Output the (x, y) coordinate of the center of the cell containing the given text.  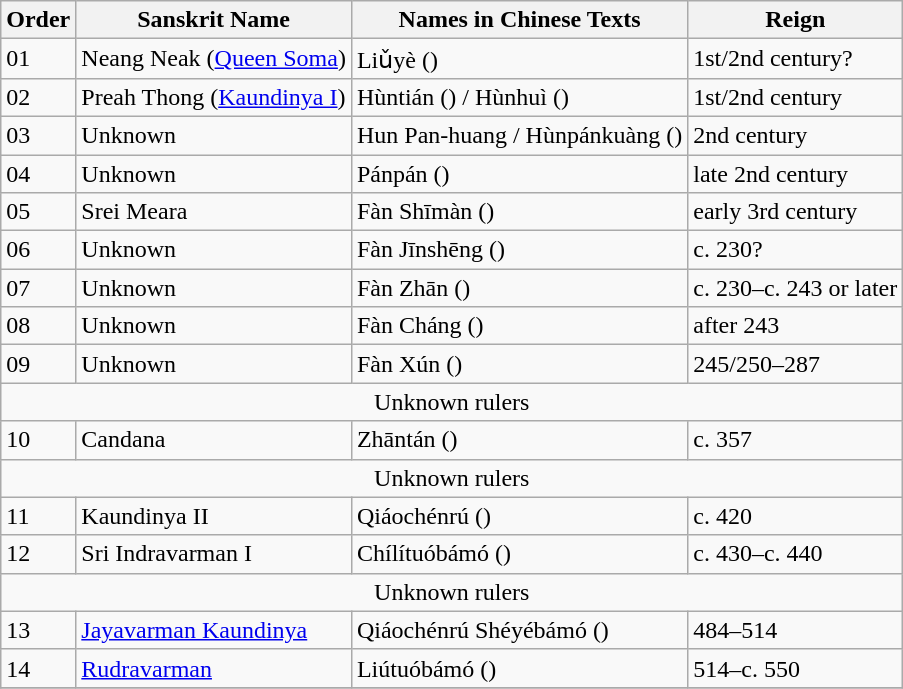
Qiáochénrú Shéyébámó () (519, 630)
Sri Indravarman I (214, 554)
Fàn Shīmàn () (519, 212)
514–c. 550 (796, 668)
Hun Pan-huang / Hùnpánkuàng () (519, 135)
c. 230? (796, 250)
05 (38, 212)
Preah Thong (Kaundinya I) (214, 97)
Liútuóbámó () (519, 668)
01 (38, 59)
Order (38, 20)
Fàn Cháng () (519, 326)
late 2nd century (796, 173)
03 (38, 135)
after 243 (796, 326)
245/250–287 (796, 364)
Sanskrit Name (214, 20)
10 (38, 440)
13 (38, 630)
Names in Chinese Texts (519, 20)
07 (38, 288)
Neang Neak (Queen Soma) (214, 59)
1st/2nd century? (796, 59)
Chílítuóbámó () (519, 554)
Zhāntán () (519, 440)
Fàn Xún () (519, 364)
Qiáochénrú () (519, 516)
09 (38, 364)
2nd century (796, 135)
Reign (796, 20)
Rudravarman (214, 668)
c. 420 (796, 516)
c. 230–c. 243 or later (796, 288)
06 (38, 250)
Fàn Zhān () (519, 288)
c. 430–c. 440 (796, 554)
Pánpán () (519, 173)
04 (38, 173)
Fàn Jīnshēng () (519, 250)
Hùntián () / Hùnhuì () (519, 97)
c. 357 (796, 440)
Jayavarman Kaundinya (214, 630)
14 (38, 668)
484–514 (796, 630)
11 (38, 516)
1st/2nd century (796, 97)
12 (38, 554)
Srei Meara (214, 212)
02 (38, 97)
Candana (214, 440)
Kaundinya II (214, 516)
08 (38, 326)
Liǔyè () (519, 59)
early 3rd century (796, 212)
